From the cell containing the given text, extract its center point as [X, Y] coordinate. 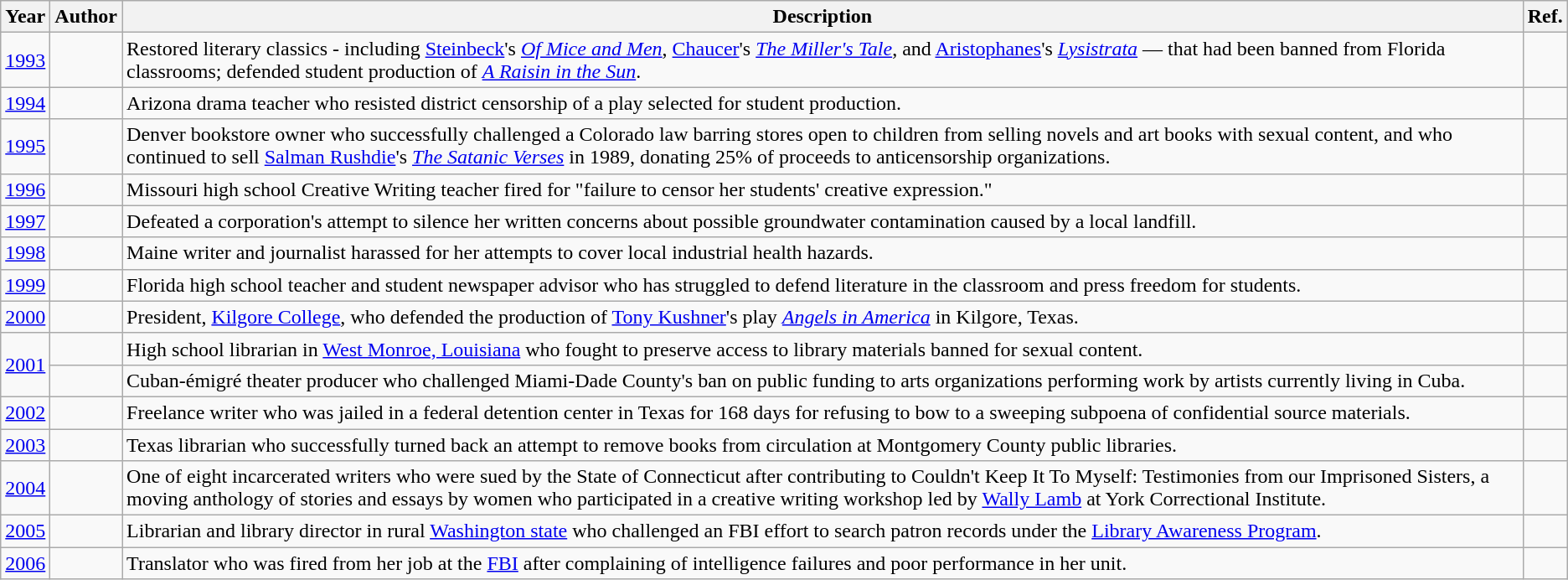
Florida high school teacher and student newspaper advisor who has struggled to defend literature in the classroom and press freedom for students. [823, 285]
Description [823, 17]
1996 [25, 189]
Librarian and library director in rural Washington state who challenged an FBI effort to search patron records under the Library Awareness Program. [823, 531]
President, Kilgore College, who defended the production of Tony Kushner's play Angels in America in Kilgore, Texas. [823, 317]
Ref. [1545, 17]
High school librarian in West Monroe, Louisiana who fought to preserve access to library materials banned for sexual content. [823, 349]
Translator who was fired from her job at the FBI after complaining of intelligence failures and poor performance in her unit. [823, 563]
1999 [25, 285]
Maine writer and journalist harassed for her attempts to cover local industrial health hazards. [823, 253]
2004 [25, 488]
2000 [25, 317]
Texas librarian who successfully turned back an attempt to remove books from circulation at Montgomery County public libraries. [823, 445]
2001 [25, 365]
2002 [25, 412]
Defeated a corporation's attempt to silence her written concerns about possible groundwater contamination caused by a local landfill. [823, 221]
2006 [25, 563]
Year [25, 17]
2003 [25, 445]
1995 [25, 146]
Arizona drama teacher who resisted district censorship of a play selected for student production. [823, 103]
1993 [25, 60]
1998 [25, 253]
Missouri high school Creative Writing teacher fired for "failure to censor her students' creative expression." [823, 189]
2005 [25, 531]
1997 [25, 221]
1994 [25, 103]
Author [86, 17]
